Scan for the cell matching the given text and deliver its [X, Y] coordinate at center. 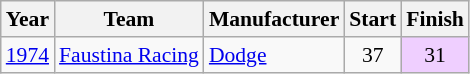
Dodge [274, 55]
Faustina Racing [129, 55]
Start [372, 19]
37 [372, 55]
31 [435, 55]
1974 [28, 55]
Team [129, 19]
Finish [435, 19]
Manufacturer [274, 19]
Year [28, 19]
